From the cell containing the given text, extract its center point as (x, y) coordinate. 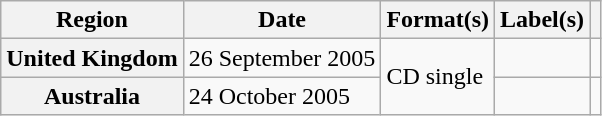
Format(s) (438, 20)
United Kingdom (92, 58)
Label(s) (542, 20)
CD single (438, 77)
26 September 2005 (282, 58)
Date (282, 20)
24 October 2005 (282, 96)
Australia (92, 96)
Region (92, 20)
